Extract the (X, Y) coordinate from the center of the cell holding the provided text.  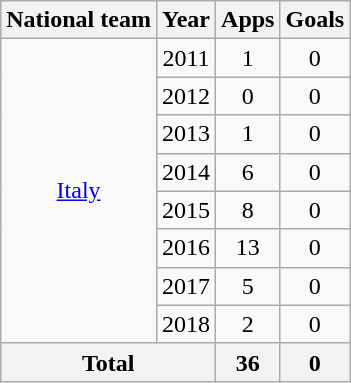
Total (108, 362)
2 (248, 324)
2015 (186, 210)
2017 (186, 286)
2016 (186, 248)
8 (248, 210)
13 (248, 248)
Apps (248, 20)
Goals (315, 20)
Italy (79, 191)
2012 (186, 96)
Year (186, 20)
2014 (186, 172)
National team (79, 20)
36 (248, 362)
5 (248, 286)
2011 (186, 58)
2018 (186, 324)
6 (248, 172)
2013 (186, 134)
